Provide the [x, y] coordinate of the cell's center where the given text is located.  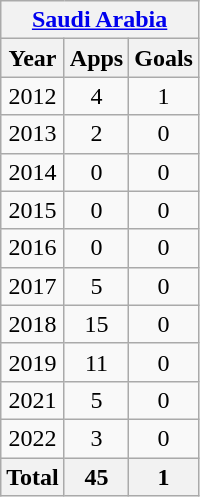
2019 [33, 362]
45 [96, 477]
15 [96, 324]
2014 [33, 172]
Saudi Arabia [100, 20]
2013 [33, 134]
2012 [33, 96]
Goals [164, 58]
2015 [33, 210]
11 [96, 362]
2018 [33, 324]
2022 [33, 438]
2017 [33, 286]
2021 [33, 400]
4 [96, 96]
2016 [33, 248]
Apps [96, 58]
3 [96, 438]
Total [33, 477]
2 [96, 134]
Year [33, 58]
